Capture the cell that displays the provided text and extract its (x, y) central coordinate. 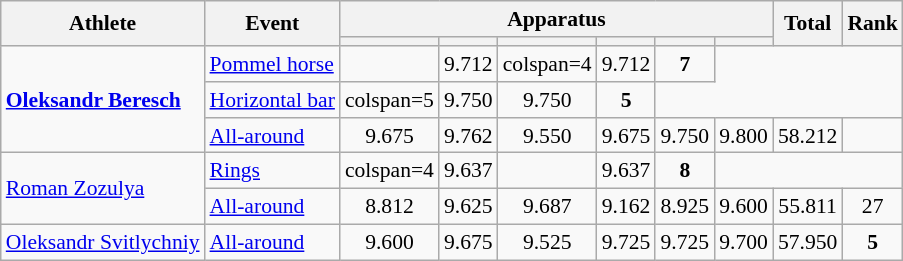
Oleksandr Beresch (103, 100)
Athlete (103, 24)
Rank (872, 24)
9.687 (548, 207)
9.162 (626, 207)
9.525 (548, 243)
Pommel horse (272, 64)
9.625 (468, 207)
9.550 (548, 136)
8 (684, 171)
Event (272, 24)
Oleksandr Svitlychniy (103, 243)
58.212 (808, 136)
55.811 (808, 207)
colspan=5 (390, 100)
27 (872, 207)
8.925 (684, 207)
9.762 (468, 136)
9.800 (744, 136)
9.700 (744, 243)
Total (808, 24)
Roman Zozulya (103, 188)
Rings (272, 171)
7 (684, 64)
Apparatus (556, 19)
Horizontal bar (272, 100)
57.950 (808, 243)
8.812 (390, 207)
